Return the [x, y] coordinate for the center point of the cell that contains the specified text.  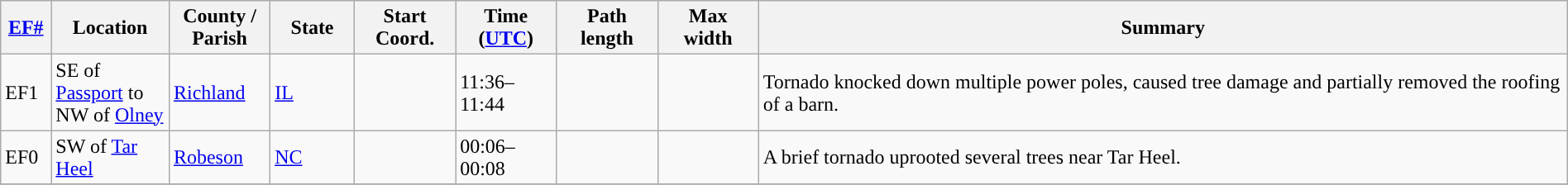
Tornado knocked down multiple power poles, caused tree damage and partially removed the roofing of a barn. [1163, 92]
EF# [26, 28]
Summary [1163, 28]
Location [111, 28]
EF1 [26, 92]
County / Parish [219, 28]
EF0 [26, 157]
A brief tornado uprooted several trees near Tar Heel. [1163, 157]
IL [313, 92]
00:06–00:08 [506, 157]
State [313, 28]
Richland [219, 92]
SE of Passport to NW of Olney [111, 92]
Start Coord. [404, 28]
SW of Tar Heel [111, 157]
NC [313, 157]
Time (UTC) [506, 28]
Robeson [219, 157]
Path length [607, 28]
Max width [708, 28]
11:36–11:44 [506, 92]
